Search for the cell housing the specified text and yield its (x, y) center coordinate. 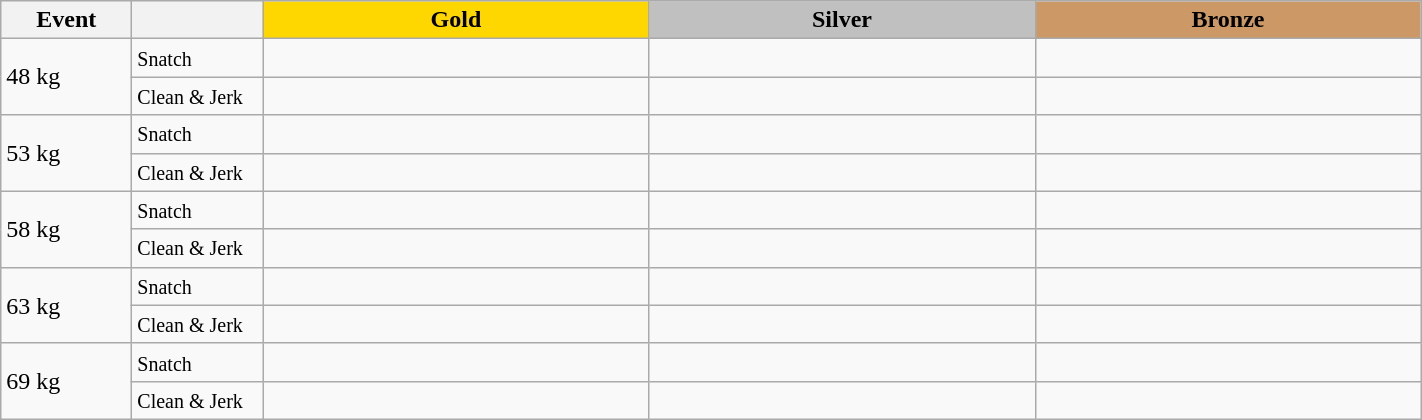
Gold (456, 20)
Event (66, 20)
Bronze (1228, 20)
Silver (842, 20)
48 kg (66, 77)
63 kg (66, 305)
69 kg (66, 381)
53 kg (66, 153)
58 kg (66, 229)
